Return (X, Y) of the center of cell containing provided text 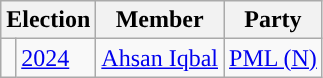
Party (274, 20)
2024 (56, 58)
Member (160, 20)
PML (N) (274, 58)
Ahsan Iqbal (160, 58)
Election (48, 20)
